Scan for the cell matching the given text and deliver its (x, y) coordinate at center. 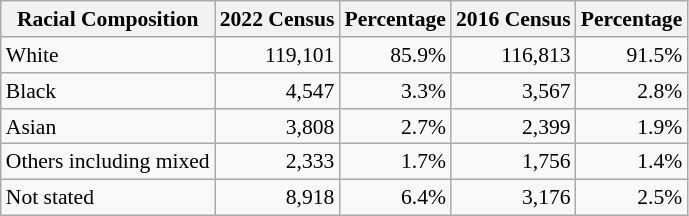
2016 Census (514, 19)
119,101 (278, 55)
Not stated (108, 197)
2.8% (632, 91)
2,399 (514, 126)
Black (108, 91)
1.9% (632, 126)
3,808 (278, 126)
3,176 (514, 197)
2,333 (278, 162)
85.9% (395, 55)
2022 Census (278, 19)
2.7% (395, 126)
91.5% (632, 55)
White (108, 55)
6.4% (395, 197)
116,813 (514, 55)
1.7% (395, 162)
Racial Composition (108, 19)
1,756 (514, 162)
3.3% (395, 91)
Others including mixed (108, 162)
8,918 (278, 197)
Asian (108, 126)
2.5% (632, 197)
3,567 (514, 91)
4,547 (278, 91)
1.4% (632, 162)
